Determine the (x, y) coordinate at the center of the cell enclosing the given text.  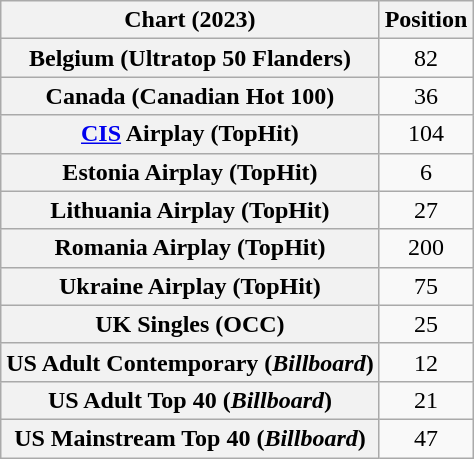
Romania Airplay (TopHit) (190, 248)
21 (426, 400)
12 (426, 362)
27 (426, 210)
US Mainstream Top 40 (Billboard) (190, 438)
Estonia Airplay (TopHit) (190, 172)
Canada (Canadian Hot 100) (190, 96)
47 (426, 438)
36 (426, 96)
Ukraine Airplay (TopHit) (190, 286)
200 (426, 248)
CIS Airplay (TopHit) (190, 134)
6 (426, 172)
UK Singles (OCC) (190, 324)
Belgium (Ultratop 50 Flanders) (190, 58)
75 (426, 286)
Lithuania Airplay (TopHit) (190, 210)
Position (426, 20)
104 (426, 134)
25 (426, 324)
US Adult Top 40 (Billboard) (190, 400)
US Adult Contemporary (Billboard) (190, 362)
82 (426, 58)
Chart (2023) (190, 20)
